Extract the (X, Y) coordinate from the center of the cell holding the provided text.  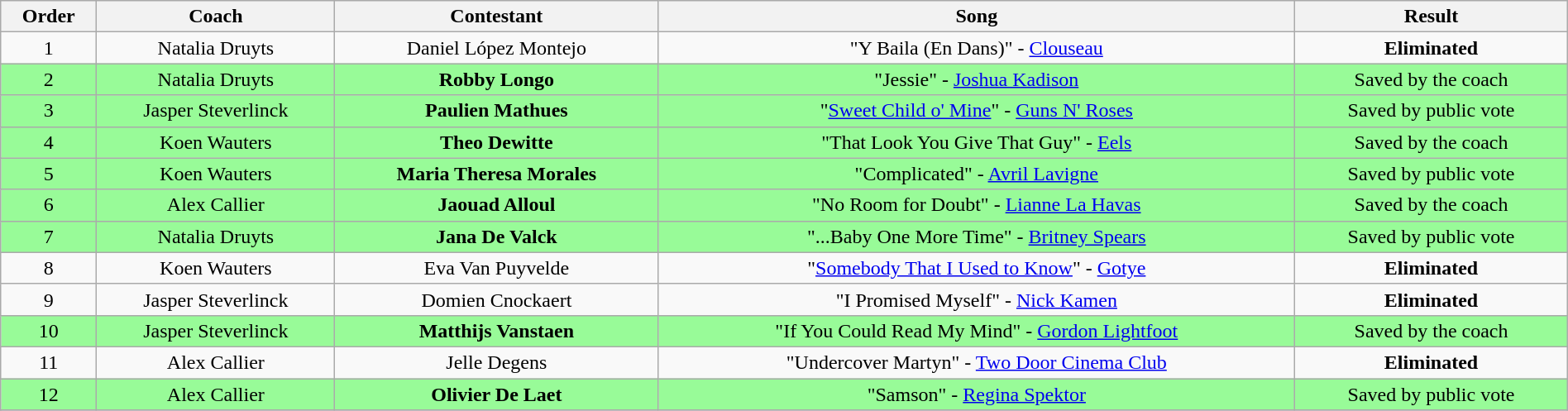
Daniel López Montejo (496, 48)
10 (49, 331)
"If You Could Read My Mind" - Gordon Lightfoot (977, 331)
Theo Dewitte (496, 142)
12 (49, 394)
Song (977, 17)
"I Promised Myself" - Nick Kamen (977, 299)
6 (49, 205)
"Samson" - Regina Spektor (977, 394)
2 (49, 79)
4 (49, 142)
"Sweet Child o' Mine" - Guns N' Roses (977, 111)
Jana De Valck (496, 237)
Domien Cnockaert (496, 299)
3 (49, 111)
1 (49, 48)
"Complicated" - Avril Lavigne (977, 174)
Olivier De Laet (496, 394)
"Somebody That I Used to Know" - Gotye (977, 268)
Matthijs Vanstaen (496, 331)
Jelle Degens (496, 362)
Contestant (496, 17)
Eva Van Puyvelde (496, 268)
Order (49, 17)
"...Baby One More Time" - Britney Spears (977, 237)
"Y Baila (En Dans)" - Clouseau (977, 48)
Paulien Mathues (496, 111)
Jaouad Alloul (496, 205)
"Undercover Martyn" - Two Door Cinema Club (977, 362)
8 (49, 268)
9 (49, 299)
11 (49, 362)
Result (1431, 17)
7 (49, 237)
"Jessie" - Joshua Kadison (977, 79)
Robby Longo (496, 79)
"That Look You Give That Guy" - Eels (977, 142)
Maria Theresa Morales (496, 174)
"No Room for Doubt" - Lianne La Havas (977, 205)
5 (49, 174)
Coach (216, 17)
